Identify which cell holds the provided text, then report its (X, Y) central coordinate. 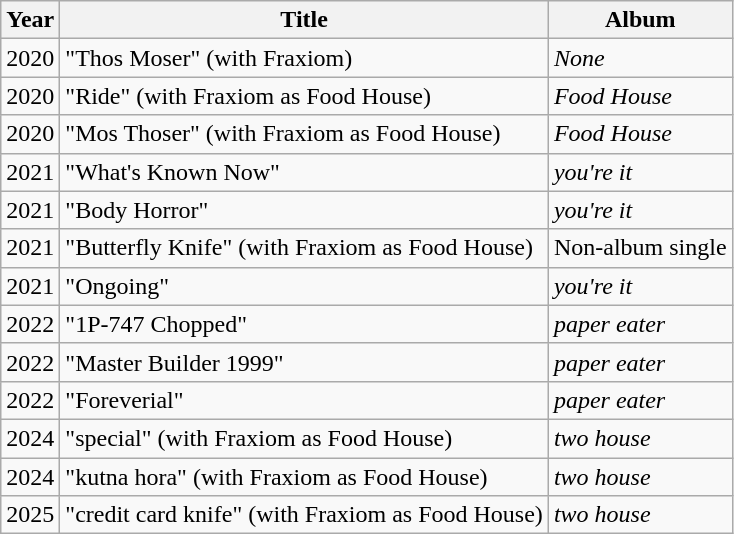
Title (304, 20)
"special" (with Fraxiom as Food House) (304, 438)
Non-album single (640, 248)
"What's Known Now" (304, 172)
Year (30, 20)
"1P-747 Chopped" (304, 324)
Album (640, 20)
"Thos Moser" (with Fraxiom) (304, 58)
"credit card knife" (with Fraxiom as Food House) (304, 515)
None (640, 58)
"Foreverial" (304, 400)
2025 (30, 515)
"Butterfly Knife" (with Fraxiom as Food House) (304, 248)
"kutna hora" (with Fraxiom as Food House) (304, 477)
"Master Builder 1999" (304, 362)
"Mos Thoser" (with Fraxiom as Food House) (304, 134)
"Ongoing" (304, 286)
"Body Horror" (304, 210)
"Ride" (with Fraxiom as Food House) (304, 96)
